Capture the cell that displays the provided text and extract its (x, y) central coordinate. 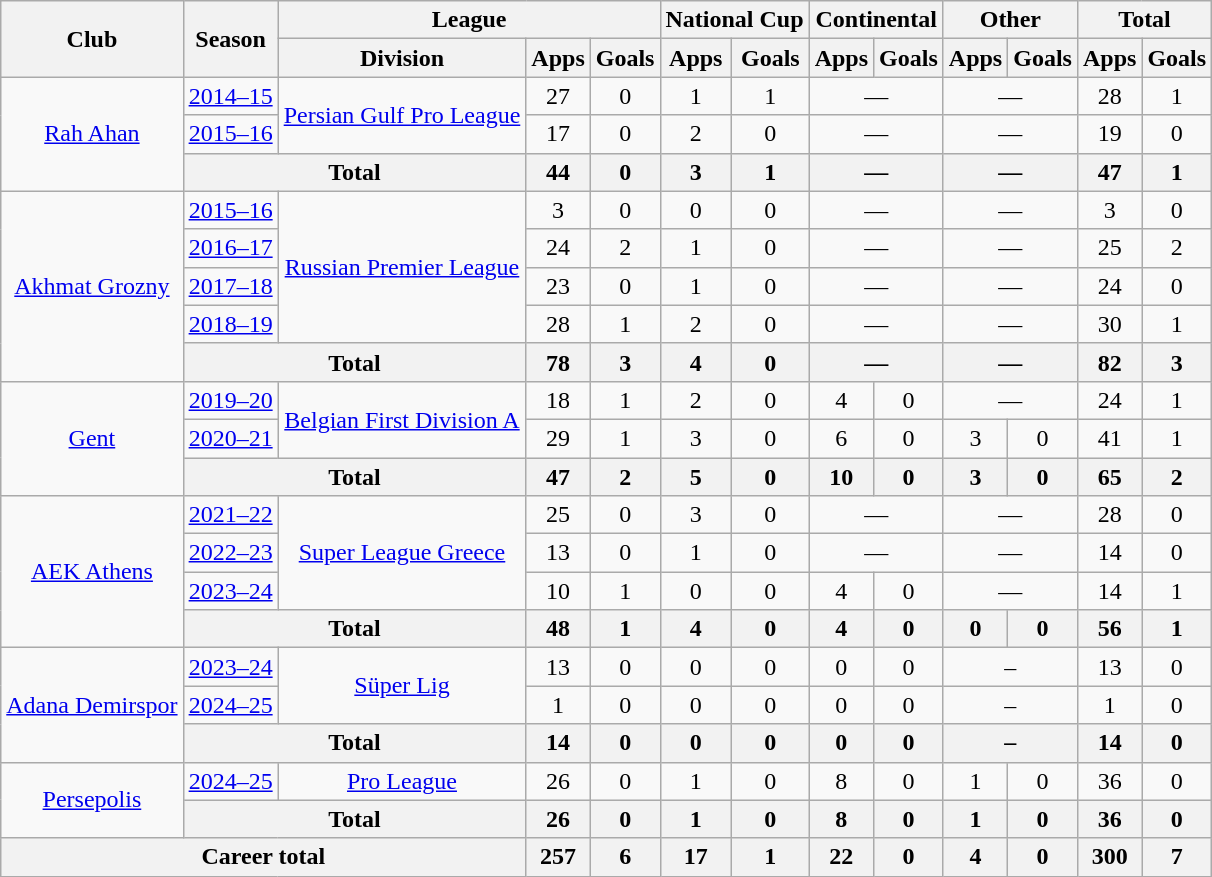
257 (558, 857)
56 (1109, 629)
Other (1010, 20)
Division (402, 58)
Career total (264, 857)
2017–18 (230, 286)
Season (230, 39)
Super League Greece (402, 553)
Club (92, 39)
Akhmat Grozny (92, 286)
65 (1109, 477)
Rah Ahan (92, 134)
2016–17 (230, 248)
30 (1109, 324)
2020–21 (230, 438)
22 (841, 857)
300 (1109, 857)
41 (1109, 438)
Continental (876, 20)
18 (558, 400)
AEK Athens (92, 572)
Persian Gulf Pro League (402, 115)
19 (1109, 134)
7 (1177, 857)
Gent (92, 438)
23 (558, 286)
Russian Premier League (402, 267)
27 (558, 96)
29 (558, 438)
2019–20 (230, 400)
Persepolis (92, 800)
Adana Demirspor (92, 705)
Süper Lig (402, 686)
2014–15 (230, 96)
Pro League (402, 781)
5 (696, 477)
82 (1109, 362)
League (469, 20)
National Cup (734, 20)
2021–22 (230, 515)
48 (558, 629)
2022–23 (230, 553)
2018–19 (230, 324)
44 (558, 172)
78 (558, 362)
Belgian First Division A (402, 419)
